Pinpoint the cell where the given text exists, returning its [X, Y] midpoint coordinate. 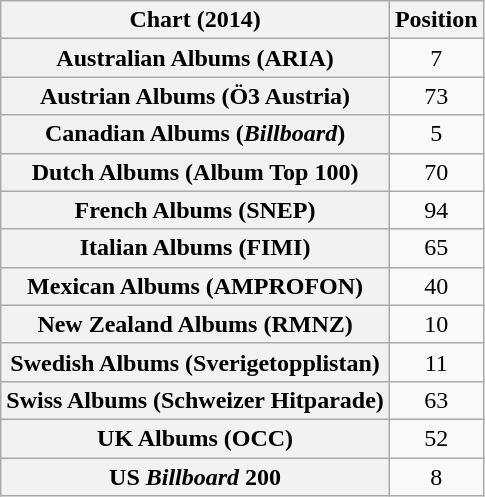
94 [436, 210]
Italian Albums (FIMI) [196, 248]
Australian Albums (ARIA) [196, 58]
French Albums (SNEP) [196, 210]
Dutch Albums (Album Top 100) [196, 172]
73 [436, 96]
New Zealand Albums (RMNZ) [196, 324]
Swedish Albums (Sverigetopplistan) [196, 362]
Chart (2014) [196, 20]
Canadian Albums (Billboard) [196, 134]
52 [436, 438]
UK Albums (OCC) [196, 438]
Austrian Albums (Ö3 Austria) [196, 96]
Mexican Albums (AMPROFON) [196, 286]
40 [436, 286]
10 [436, 324]
5 [436, 134]
Swiss Albums (Schweizer Hitparade) [196, 400]
11 [436, 362]
63 [436, 400]
65 [436, 248]
7 [436, 58]
Position [436, 20]
8 [436, 477]
70 [436, 172]
US Billboard 200 [196, 477]
